From the cell containing the given text, extract its center point as [X, Y] coordinate. 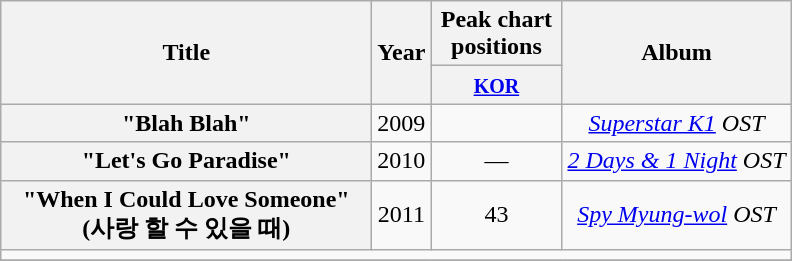
43 [496, 215]
Title [186, 52]
2011 [402, 215]
Peak chart positions [496, 34]
Album [676, 52]
2009 [402, 123]
2010 [402, 161]
Spy Myung-wol OST [676, 215]
Year [402, 52]
"Blah Blah" [186, 123]
"Let's Go Paradise" [186, 161]
KOR [496, 85]
"When I Could Love Someone" (사랑 할 수 있을 때) [186, 215]
Superstar K1 OST [676, 123]
— [496, 161]
2 Days & 1 Night OST [676, 161]
